Find where the given text appears and provide that cell's center as (x, y) coordinate. 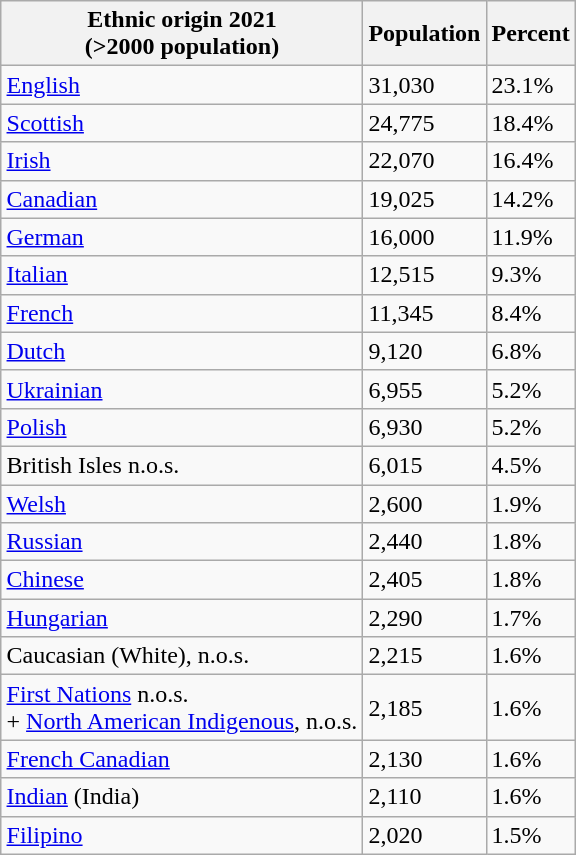
16.4% (530, 161)
4.5% (530, 465)
19,025 (424, 199)
Population (424, 34)
Russian (182, 542)
2,020 (424, 835)
1.7% (530, 618)
12,515 (424, 275)
8.4% (530, 313)
6.8% (530, 351)
Ethnic origin 2021(>2000 population) (182, 34)
24,775 (424, 123)
Irish (182, 161)
German (182, 237)
18.4% (530, 123)
Canadian (182, 199)
British Isles n.o.s. (182, 465)
Filipino (182, 835)
2,440 (424, 542)
6,955 (424, 389)
16,000 (424, 237)
9.3% (530, 275)
Caucasian (White), n.o.s. (182, 656)
2,110 (424, 797)
11.9% (530, 237)
2,130 (424, 759)
6,930 (424, 427)
9,120 (424, 351)
French Canadian (182, 759)
Ukrainian (182, 389)
2,215 (424, 656)
Percent (530, 34)
1.9% (530, 503)
2,185 (424, 708)
English (182, 85)
Scottish (182, 123)
14.2% (530, 199)
31,030 (424, 85)
First Nations n.o.s.+ North American Indigenous, n.o.s. (182, 708)
Chinese (182, 580)
2,290 (424, 618)
2,600 (424, 503)
French (182, 313)
6,015 (424, 465)
Polish (182, 427)
23.1% (530, 85)
11,345 (424, 313)
1.5% (530, 835)
Hungarian (182, 618)
Italian (182, 275)
Dutch (182, 351)
22,070 (424, 161)
Indian (India) (182, 797)
2,405 (424, 580)
Welsh (182, 503)
